Pinpoint the cell where the given text exists, returning its [X, Y] midpoint coordinate. 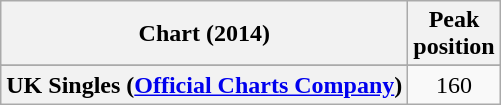
Chart (2014) [204, 34]
UK Singles (Official Charts Company) [204, 85]
Peakposition [454, 34]
160 [454, 85]
